Provide the [X, Y] coordinate of the cell's center where the given text is located.  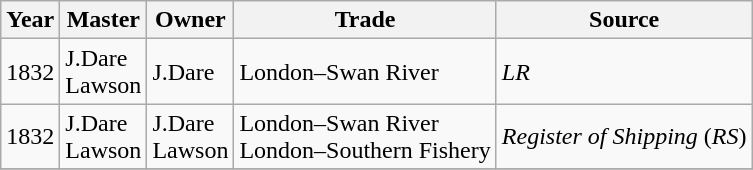
London–Swan River [365, 72]
J.Dare [190, 72]
LR [624, 72]
Master [104, 20]
Year [30, 20]
Register of Shipping (RS) [624, 136]
Source [624, 20]
London–Swan RiverLondon–Southern Fishery [365, 136]
Owner [190, 20]
Trade [365, 20]
